Locate the cell with the specified text and output its [X, Y] center coordinate. 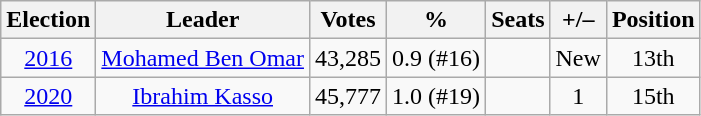
Mohamed Ben Omar [203, 58]
Leader [203, 20]
+/– [578, 20]
43,285 [348, 58]
New [578, 58]
Votes [348, 20]
15th [653, 96]
0.9 (#16) [436, 58]
% [436, 20]
Seats [518, 20]
13th [653, 58]
Election [48, 20]
Position [653, 20]
2016 [48, 58]
Ibrahim Kasso [203, 96]
2020 [48, 96]
45,777 [348, 96]
1 [578, 96]
1.0 (#19) [436, 96]
